Return (X, Y) of the center of cell containing provided text 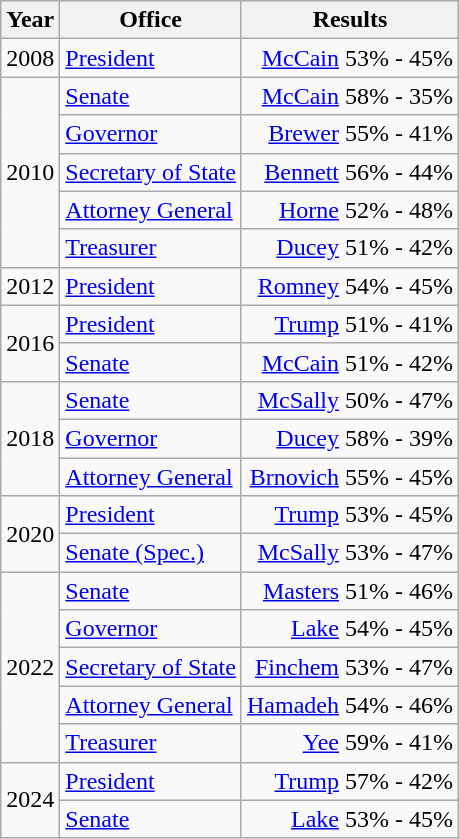
Trump 51% - 41% (350, 324)
2008 (30, 58)
Horne 52% - 48% (350, 210)
2020 (30, 534)
2016 (30, 343)
Trump 57% - 42% (350, 781)
2012 (30, 286)
Brewer 55% - 41% (350, 134)
Senate (Spec.) (151, 553)
Bennett 56% - 44% (350, 172)
2024 (30, 800)
Brnovich 55% - 45% (350, 477)
Trump 53% - 45% (350, 515)
Masters 51% - 46% (350, 591)
Hamadeh 54% - 46% (350, 705)
McCain 51% - 42% (350, 362)
Finchem 53% - 47% (350, 667)
Year (30, 20)
McSally 50% - 47% (350, 400)
Ducey 58% - 39% (350, 438)
2022 (30, 667)
Yee 59% - 41% (350, 743)
Lake 54% - 45% (350, 629)
Lake 53% - 45% (350, 819)
2010 (30, 172)
McCain 58% - 35% (350, 96)
McCain 53% - 45% (350, 58)
2018 (30, 438)
Romney 54% - 45% (350, 286)
McSally 53% - 47% (350, 553)
Office (151, 20)
Ducey 51% - 42% (350, 248)
Results (350, 20)
